Search for the cell housing the specified text and yield its (X, Y) center coordinate. 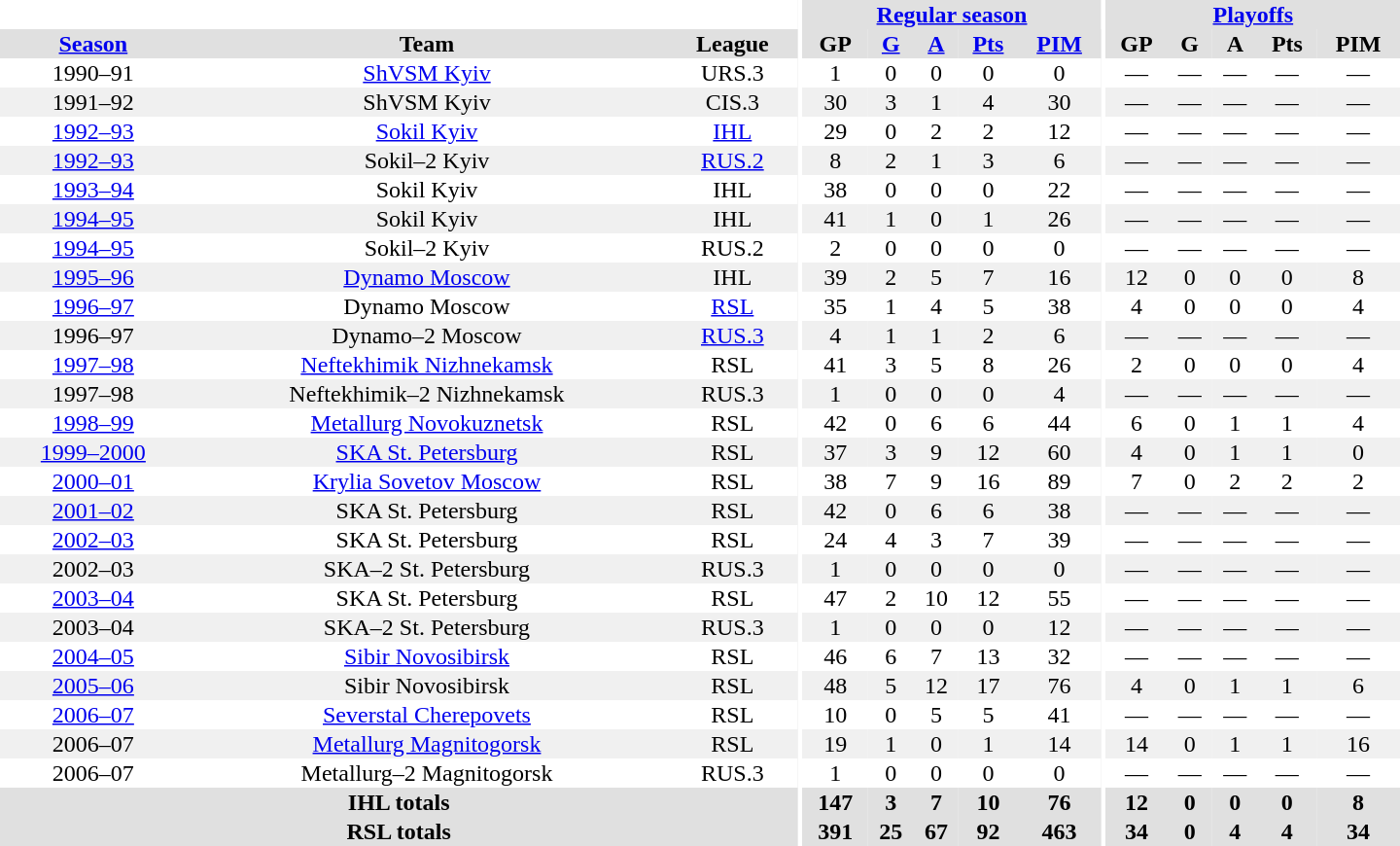
22 (1060, 190)
Playoffs (1253, 15)
60 (1060, 452)
35 (836, 306)
CIS.3 (732, 102)
32 (1060, 656)
IHL totals (399, 802)
URS.3 (732, 73)
391 (836, 831)
Metallurg Magnitogorsk (428, 744)
Dynamo–2 Moscow (428, 335)
Severstal Cherepovets (428, 715)
47 (836, 598)
1999–2000 (93, 452)
55 (1060, 598)
147 (836, 802)
92 (988, 831)
Neftekhimik Nizhnekamsk (428, 365)
48 (836, 686)
46 (836, 656)
67 (937, 831)
19 (836, 744)
1990–91 (93, 73)
37 (836, 452)
2001–02 (93, 511)
463 (1060, 831)
29 (836, 131)
24 (836, 540)
Metallurg Novokuznetsk (428, 423)
2000–01 (93, 481)
1991–92 (93, 102)
Neftekhimik–2 Nizhnekamsk (428, 394)
Team (428, 44)
2004–05 (93, 656)
89 (1060, 481)
Regular season (953, 15)
RSL totals (399, 831)
1998–99 (93, 423)
Krylia Sovetov Moscow (428, 481)
44 (1060, 423)
Metallurg–2 Magnitogorsk (428, 773)
13 (988, 656)
17 (988, 686)
2005–06 (93, 686)
League (732, 44)
Season (93, 44)
25 (891, 831)
1995–96 (93, 277)
1993–94 (93, 190)
